Find where the given text appears and provide that cell's center as [x, y] coordinate. 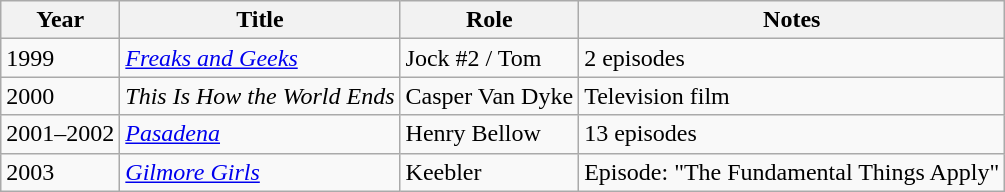
This Is How the World Ends [260, 96]
Casper Van Dyke [490, 96]
Television film [792, 96]
Jock #2 / Tom [490, 58]
Pasadena [260, 134]
Year [60, 20]
Title [260, 20]
13 episodes [792, 134]
1999 [60, 58]
2000 [60, 96]
Keebler [490, 172]
Gilmore Girls [260, 172]
2 episodes [792, 58]
Henry Bellow [490, 134]
Notes [792, 20]
2003 [60, 172]
Freaks and Geeks [260, 58]
2001–2002 [60, 134]
Role [490, 20]
Episode: "The Fundamental Things Apply" [792, 172]
